Capture the cell that displays the provided text and extract its [x, y] central coordinate. 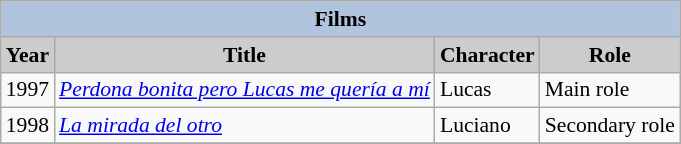
1997 [28, 90]
Secondary role [610, 126]
Films [340, 19]
1998 [28, 126]
Main role [610, 90]
Title [244, 55]
Year [28, 55]
Character [488, 55]
Luciano [488, 126]
La mirada del otro [244, 126]
Role [610, 55]
Lucas [488, 90]
Perdona bonita pero Lucas me quería a mí [244, 90]
